Return [x, y] of the center of cell containing provided text 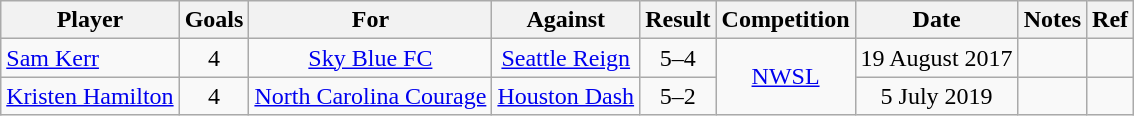
Sky Blue FC [370, 58]
For [370, 20]
North Carolina Courage [370, 96]
Against [566, 20]
Result [678, 20]
Competition [786, 20]
Notes [1052, 20]
19 August 2017 [936, 58]
Ref [1110, 20]
NWSL [786, 77]
Player [90, 20]
Goals [214, 20]
Seattle Reign [566, 58]
5–4 [678, 58]
Houston Dash [566, 96]
Kristen Hamilton [90, 96]
5–2 [678, 96]
Sam Kerr [90, 58]
Date [936, 20]
5 July 2019 [936, 96]
